Identify which cell holds the provided text, then report its (X, Y) central coordinate. 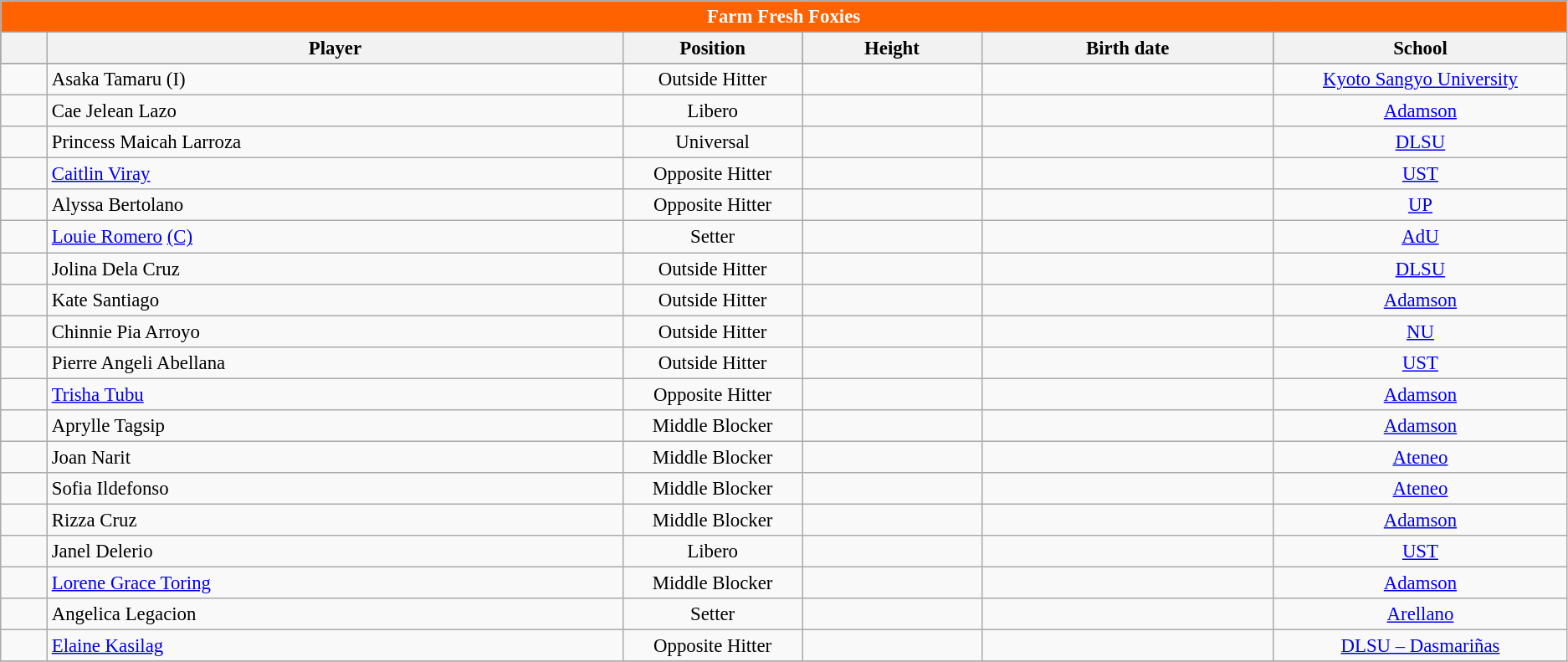
Pierre Angeli Abellana (335, 362)
Princess Maicah Larroza (335, 142)
Birth date (1128, 49)
UP (1420, 205)
Kate Santiago (335, 300)
Angelica Legacion (335, 614)
Trisha Tubu (335, 394)
Aprylle Tagsip (335, 426)
Kyoto Sangyo University (1420, 80)
Universal (712, 142)
Position (712, 49)
NU (1420, 331)
Alyssa Bertolano (335, 205)
Lorene Grace Toring (335, 583)
Louie Romero (C) (335, 237)
Height (892, 49)
Farm Fresh Foxies (784, 17)
DLSU – Dasmariñas (1420, 646)
Cae Jelean Lazo (335, 111)
School (1420, 49)
Sofia Ildefonso (335, 489)
Asaka Tamaru (I) (335, 80)
Caitlin Viray (335, 174)
Arellano (1420, 614)
Rizza Cruz (335, 520)
Elaine Kasilag (335, 646)
Chinnie Pia Arroyo (335, 331)
Janel Delerio (335, 552)
Player (335, 49)
Joan Narit (335, 457)
AdU (1420, 237)
Jolina Dela Cruz (335, 269)
